Return the (x, y) coordinate for the center point of the cell that contains the specified text.  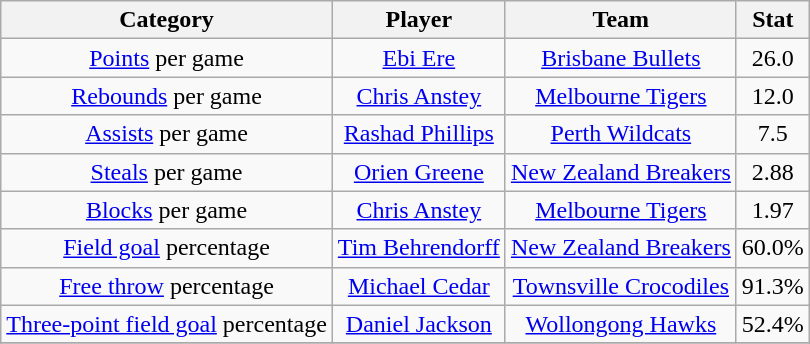
Stat (772, 20)
Rashad Phillips (418, 134)
Michael Cedar (418, 286)
Category (167, 20)
Townsville Crocodiles (620, 286)
Rebounds per game (167, 96)
Field goal percentage (167, 248)
Free throw percentage (167, 286)
12.0 (772, 96)
Three-point field goal percentage (167, 324)
7.5 (772, 134)
Daniel Jackson (418, 324)
Team (620, 20)
Player (418, 20)
Assists per game (167, 134)
Brisbane Bullets (620, 58)
Steals per game (167, 172)
Tim Behrendorff (418, 248)
Perth Wildcats (620, 134)
52.4% (772, 324)
60.0% (772, 248)
26.0 (772, 58)
Blocks per game (167, 210)
2.88 (772, 172)
Ebi Ere (418, 58)
1.97 (772, 210)
Wollongong Hawks (620, 324)
Orien Greene (418, 172)
91.3% (772, 286)
Points per game (167, 58)
